Determine the [x, y] coordinate at the center of the cell enclosing the given text.  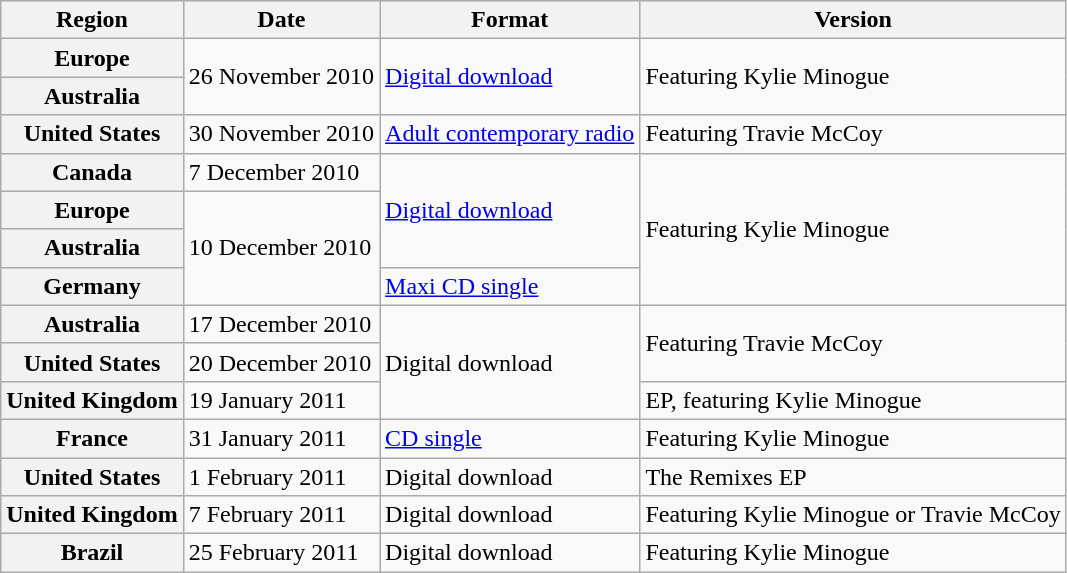
1 February 2011 [281, 477]
France [92, 438]
Version [853, 20]
Brazil [92, 553]
Germany [92, 286]
CD single [510, 438]
Canada [92, 172]
31 January 2011 [281, 438]
Format [510, 20]
EP, featuring Kylie Minogue [853, 400]
Featuring Kylie Minogue or Travie McCoy [853, 515]
Region [92, 20]
Maxi CD single [510, 286]
10 December 2010 [281, 248]
17 December 2010 [281, 324]
26 November 2010 [281, 77]
Adult contemporary radio [510, 134]
7 February 2011 [281, 515]
The Remixes EP [853, 477]
Date [281, 20]
20 December 2010 [281, 362]
25 February 2011 [281, 553]
30 November 2010 [281, 134]
19 January 2011 [281, 400]
7 December 2010 [281, 172]
